Determine the (X, Y) coordinate at the center of the cell enclosing the given text.  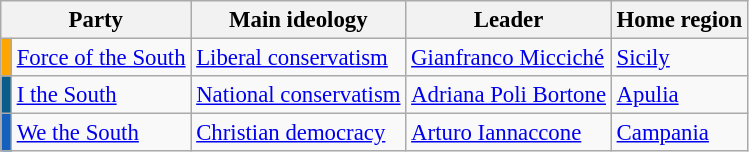
Christian democracy (298, 133)
We the South (101, 133)
Main ideology (298, 20)
Gianfranco Micciché (508, 58)
Force of the South (101, 58)
Home region (679, 20)
Leader (508, 20)
Arturo Iannaccone (508, 133)
Adriana Poli Bortone (508, 95)
National conservatism (298, 95)
I the South (101, 95)
Apulia (679, 95)
Campania (679, 133)
Sicily (679, 58)
Liberal conservatism (298, 58)
Party (96, 20)
